From the cell containing the given text, extract its center point as (x, y) coordinate. 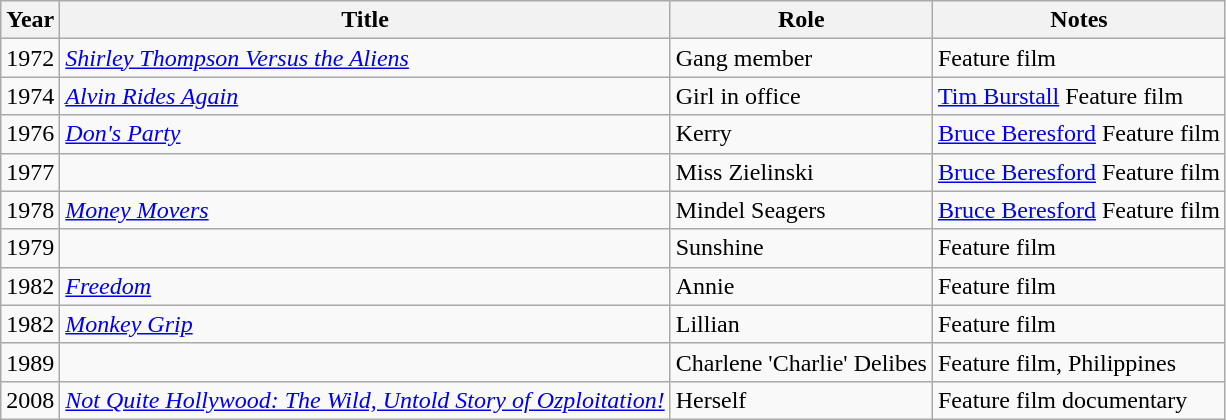
Kerry (801, 134)
1989 (30, 362)
1976 (30, 134)
Monkey Grip (365, 324)
Girl in office (801, 96)
Title (365, 20)
2008 (30, 400)
1979 (30, 248)
Not Quite Hollywood: The Wild, Untold Story of Ozploitation! (365, 400)
Role (801, 20)
Lillian (801, 324)
Gang member (801, 58)
Sunshine (801, 248)
Shirley Thompson Versus the Aliens (365, 58)
Year (30, 20)
1977 (30, 172)
Tim Burstall Feature film (1078, 96)
Annie (801, 286)
Feature film documentary (1078, 400)
1974 (30, 96)
Charlene 'Charlie' Delibes (801, 362)
Don's Party (365, 134)
Mindel Seagers (801, 210)
Freedom (365, 286)
1978 (30, 210)
Herself (801, 400)
Notes (1078, 20)
Miss Zielinski (801, 172)
1972 (30, 58)
Alvin Rides Again (365, 96)
Feature film, Philippines (1078, 362)
Money Movers (365, 210)
